Return (x, y) of the center of cell containing provided text 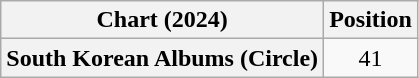
South Korean Albums (Circle) (162, 58)
41 (371, 58)
Chart (2024) (162, 20)
Position (371, 20)
